From the cell containing the given text, extract its center point as (x, y) coordinate. 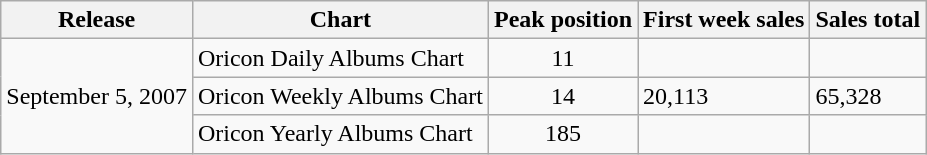
Chart (340, 20)
Peak position (562, 20)
65,328 (868, 96)
Sales total (868, 20)
14 (562, 96)
Release (97, 20)
Oricon Yearly Albums Chart (340, 134)
First week sales (724, 20)
11 (562, 58)
September 5, 2007 (97, 96)
20,113 (724, 96)
Oricon Weekly Albums Chart (340, 96)
Oricon Daily Albums Chart (340, 58)
185 (562, 134)
